For the text-containing cell, return its midpoint in (X, Y) coordinate format. 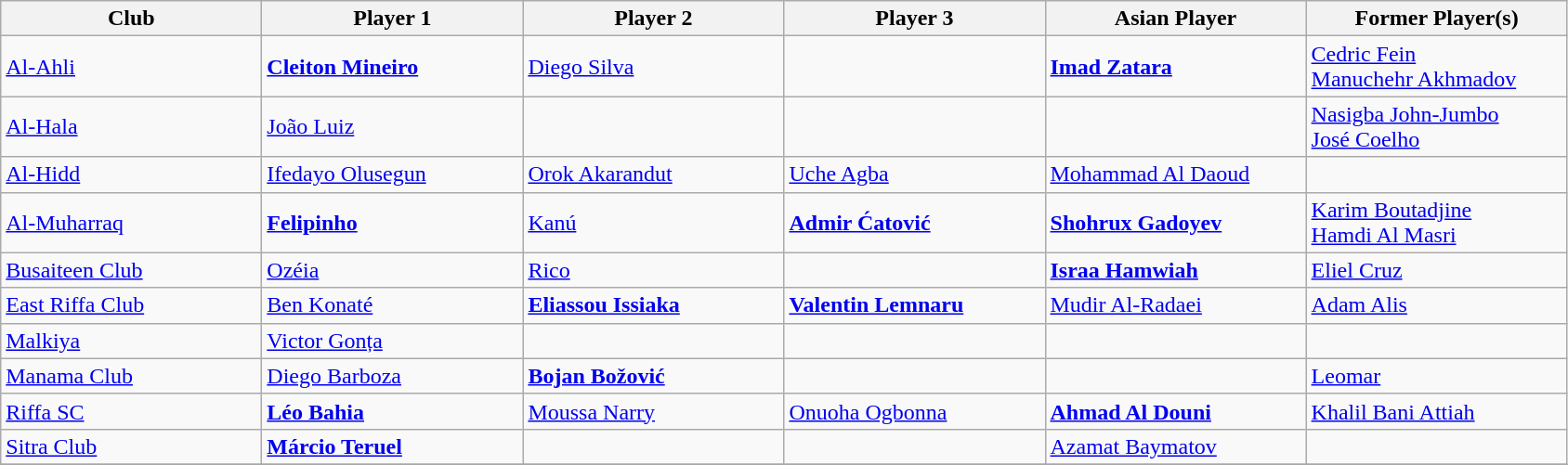
Admir Ćatović (914, 223)
Busaiteen Club (132, 270)
Uche Agba (914, 174)
Léo Bahia (392, 411)
João Luiz (392, 126)
Leomar (1436, 376)
Imad Zatara (1176, 67)
Sitra Club (132, 446)
Cedric Fein Manuchehr Akhmadov (1436, 67)
Karim Boutadjine Hamdi Al Masri (1436, 223)
Ben Konaté (392, 305)
Al-Muharraq (132, 223)
Rico (654, 270)
East Riffa Club (132, 305)
Orok Akarandut (654, 174)
Manama Club (132, 376)
Al-Hidd (132, 174)
Eliel Cruz (1436, 270)
Cleiton Mineiro (392, 67)
Mohammad Al Daoud (1176, 174)
Adam Alis (1436, 305)
Asian Player (1176, 19)
Ifedayo Olusegun (392, 174)
Victor Gonța (392, 341)
Onuoha Ogbonna (914, 411)
Nasigba John-Jumbo José Coelho (1436, 126)
Márcio Teruel (392, 446)
Israa Hamwiah (1176, 270)
Diego Barboza (392, 376)
Al-Ahli (132, 67)
Felipinho (392, 223)
Kanú (654, 223)
Eliassou Issiaka (654, 305)
Club (132, 19)
Valentin Lemnaru (914, 305)
Al-Hala (132, 126)
Mudir Al-Radaei (1176, 305)
Ozéia (392, 270)
Diego Silva (654, 67)
Azamat Baymatov (1176, 446)
Shohrux Gadoyev (1176, 223)
Player 3 (914, 19)
Ahmad Al Douni (1176, 411)
Bojan Božović (654, 376)
Moussa Narry (654, 411)
Malkiya (132, 341)
Former Player(s) (1436, 19)
Riffa SC (132, 411)
Khalil Bani Attiah (1436, 411)
Player 2 (654, 19)
Player 1 (392, 19)
